Detect which cell encompasses the target text, then output its [X, Y] center coordinate. 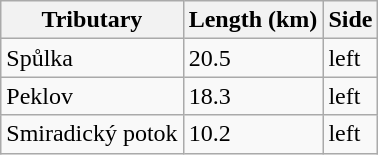
Length (km) [253, 20]
Side [350, 20]
Peklov [92, 96]
Smiradický potok [92, 134]
10.2 [253, 134]
Spůlka [92, 58]
Tributary [92, 20]
20.5 [253, 58]
18.3 [253, 96]
